Detect which cell encompasses the target text, then output its (X, Y) center coordinate. 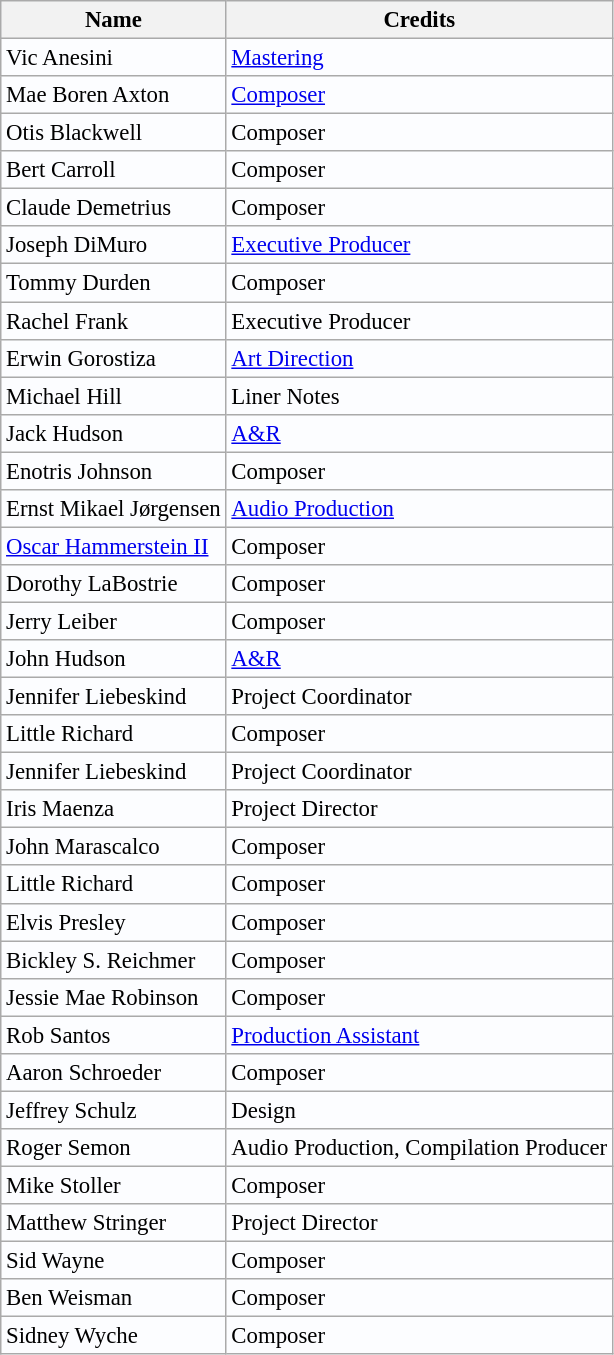
Joseph DiMuro (114, 245)
Liner Notes (419, 396)
Mae Boren Axton (114, 95)
Sidney Wyche (114, 1336)
Jerry Leiber (114, 621)
Claude Demetrius (114, 208)
Iris Maenza (114, 809)
Jack Hudson (114, 433)
Mike Stoller (114, 1185)
Ben Weisman (114, 1298)
Jessie Mae Robinson (114, 997)
Credits (419, 20)
Otis Blackwell (114, 133)
Erwin Gorostiza (114, 358)
John Marascalco (114, 847)
Bert Carroll (114, 170)
Bickley S. Reichmer (114, 960)
Enotris Johnson (114, 471)
Ernst Mikael Jørgensen (114, 509)
Matthew Stringer (114, 1223)
John Hudson (114, 659)
Production Assistant (419, 1035)
Rachel Frank (114, 321)
Audio Production (419, 509)
Elvis Presley (114, 922)
Aaron Schroeder (114, 1073)
Design (419, 1110)
Name (114, 20)
Tommy Durden (114, 283)
Vic Anesini (114, 58)
Roger Semon (114, 1148)
Michael Hill (114, 396)
Oscar Hammerstein II (114, 546)
Dorothy LaBostrie (114, 584)
Sid Wayne (114, 1261)
Art Direction (419, 358)
Jeffrey Schulz (114, 1110)
Rob Santos (114, 1035)
Audio Production, Compilation Producer (419, 1148)
Mastering (419, 58)
